Find where the given text appears and provide that cell's center as (X, Y) coordinate. 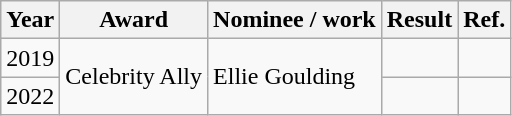
Celebrity Ally (134, 77)
Ellie Goulding (295, 77)
Year (30, 20)
Result (419, 20)
Nominee / work (295, 20)
Ref. (484, 20)
Award (134, 20)
2022 (30, 96)
2019 (30, 58)
